Determine the (X, Y) coordinate at the center of the cell enclosing the given text.  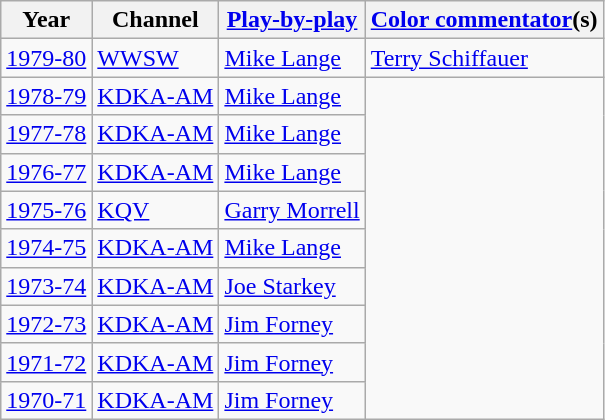
Play-by-play (292, 20)
1975-76 (46, 210)
KQV (156, 210)
1972-73 (46, 324)
1976-77 (46, 172)
1977-78 (46, 134)
Garry Morrell (292, 210)
1979-80 (46, 58)
Channel (156, 20)
1973-74 (46, 286)
1978-79 (46, 96)
1970-71 (46, 400)
Year (46, 20)
WWSW (156, 58)
Color commentator(s) (484, 20)
Joe Starkey (292, 286)
Terry Schiffauer (484, 58)
1974-75 (46, 248)
1971-72 (46, 362)
